Identify which cell holds the provided text, then report its [X, Y] central coordinate. 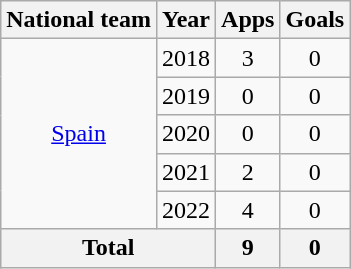
2019 [186, 96]
Spain [79, 134]
3 [248, 58]
2020 [186, 134]
Apps [248, 20]
9 [248, 248]
2018 [186, 58]
National team [79, 20]
2 [248, 172]
Goals [315, 20]
Year [186, 20]
2021 [186, 172]
Total [108, 248]
2022 [186, 210]
4 [248, 210]
